Return (x, y) of the center of cell containing provided text 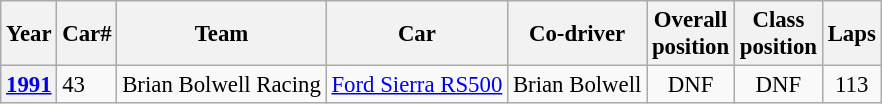
Brian Bolwell (578, 85)
Car (416, 34)
Co-driver (578, 34)
Year (29, 34)
113 (852, 85)
43 (87, 85)
Overallposition (691, 34)
Car# (87, 34)
Team (222, 34)
Brian Bolwell Racing (222, 85)
1991 (29, 85)
Ford Sierra RS500 (416, 85)
Classposition (778, 34)
Laps (852, 34)
